Find where the given text appears and provide that cell's center as [x, y] coordinate. 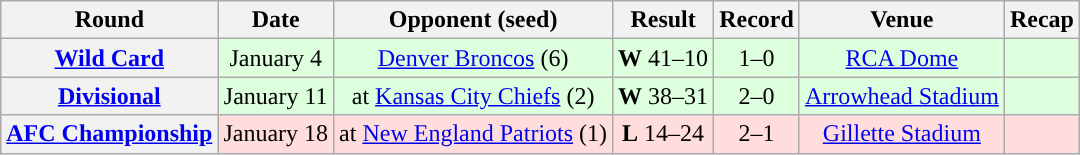
AFC Championship [110, 134]
Date [276, 20]
Arrowhead Stadium [902, 96]
2–1 [757, 134]
January 4 [276, 58]
Recap [1042, 20]
2–0 [757, 96]
Result [664, 20]
at Kansas City Chiefs (2) [474, 96]
January 11 [276, 96]
Gillette Stadium [902, 134]
L 14–24 [664, 134]
RCA Dome [902, 58]
Wild Card [110, 58]
W 41–10 [664, 58]
Opponent (seed) [474, 20]
January 18 [276, 134]
Venue [902, 20]
at New England Patriots (1) [474, 134]
Divisional [110, 96]
1–0 [757, 58]
Denver Broncos (6) [474, 58]
Round [110, 20]
W 38–31 [664, 96]
Record [757, 20]
